From the cell containing the given text, extract its center point as [X, Y] coordinate. 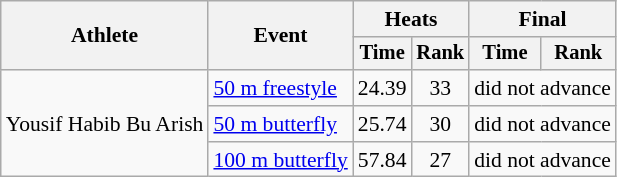
50 m freestyle [280, 88]
25.74 [382, 124]
30 [441, 124]
Athlete [105, 36]
50 m butterfly [280, 124]
Yousif Habib Bu Arish [105, 124]
Heats [411, 19]
24.39 [382, 88]
Event [280, 36]
Final [542, 19]
33 [441, 88]
